Capture the cell that displays the provided text and extract its [X, Y] central coordinate. 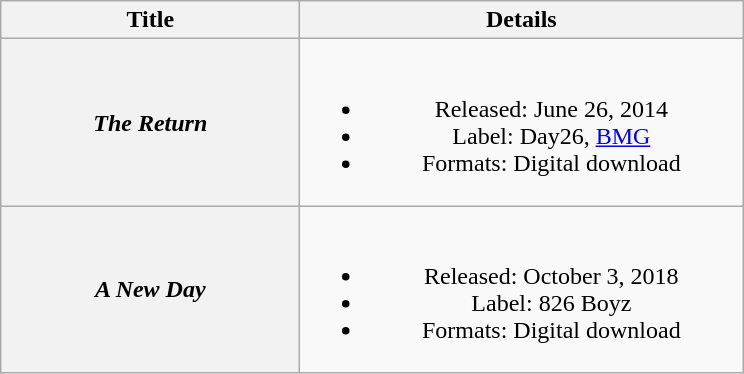
A New Day [150, 290]
Released: June 26, 2014Label: Day26, BMGFormats: Digital download [522, 122]
Released: October 3, 2018Label: 826 BoyzFormats: Digital download [522, 290]
The Return [150, 122]
Title [150, 20]
Details [522, 20]
